Extract the [x, y] coordinate from the center of the cell holding the provided text.  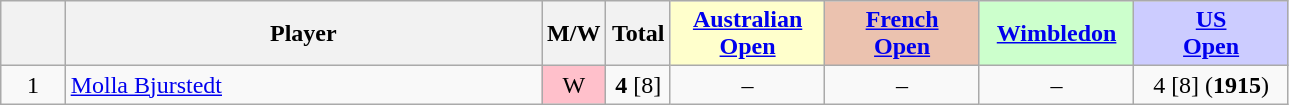
4 [8] (1915) [1212, 85]
Wimbledon [1056, 34]
1 [33, 85]
Total [638, 34]
Molla Bjurstedt [303, 85]
Player [303, 34]
French Open [902, 34]
4 [8] [638, 85]
M/W [574, 34]
US Open [1212, 34]
W [574, 85]
Australian Open [747, 34]
